Return (X, Y) of the center of cell containing provided text 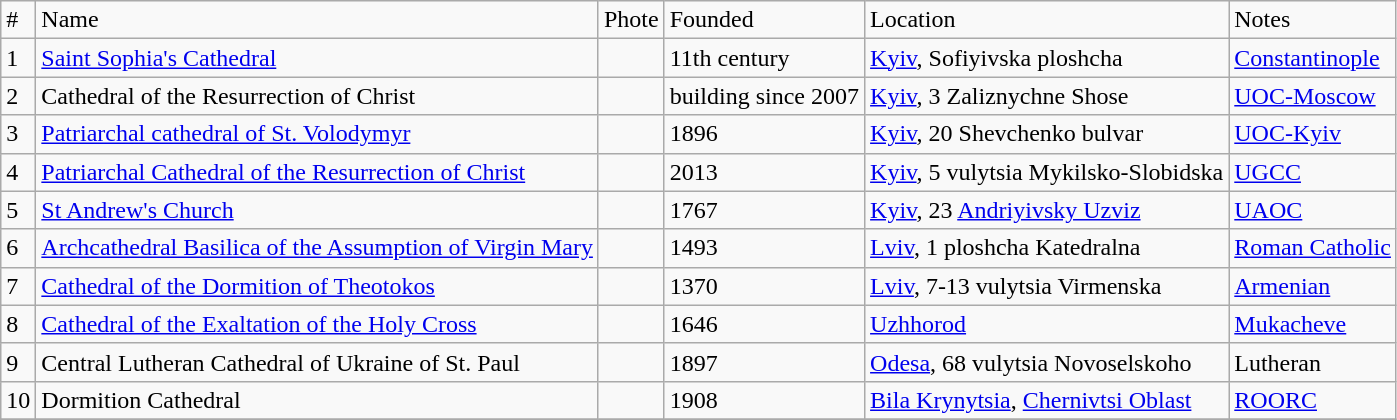
Location (1047, 20)
Notes (1313, 20)
Lviv, 7-13 vulytsia Virmenska (1047, 286)
7 (18, 286)
Kyiv, 20 Shevchenko bulvar (1047, 134)
4 (18, 172)
UGCC (1313, 172)
Cathedral of the Dormition of Theotokos (318, 286)
Archcathedral Basilica of the Assumption of Virgin Mary (318, 248)
Phote (631, 20)
1908 (764, 400)
3 (18, 134)
Constantinople (1313, 58)
Odesa, 68 vulytsia Novoselskoho (1047, 362)
1370 (764, 286)
11th century (764, 58)
Patriarchal Cathedral of the Resurrection of Christ (318, 172)
# (18, 20)
Cathedral of the Exaltation of the Holy Cross (318, 324)
Name (318, 20)
Kyiv, 3 Zaliznychne Shose (1047, 96)
Kyiv, Sofiyivska ploshcha (1047, 58)
9 (18, 362)
1646 (764, 324)
UOC-Moscow (1313, 96)
1897 (764, 362)
Armenian (1313, 286)
2013 (764, 172)
UAOC (1313, 210)
Kyiv, 23 Andriyivsky Uzviz (1047, 210)
5 (18, 210)
1 (18, 58)
Bila Krynytsia, Chernivtsi Oblast (1047, 400)
Patriarchal cathedral of St. Volodymyr (318, 134)
1896 (764, 134)
St Andrew's Church (318, 210)
Founded (764, 20)
Central Lutheran Cathedral of Ukraine of St. Paul (318, 362)
10 (18, 400)
Mukacheve (1313, 324)
building since 2007 (764, 96)
Lviv, 1 ploshcha Katedralna (1047, 248)
UOC-Kyiv (1313, 134)
8 (18, 324)
Roman Catholic (1313, 248)
Uzhhorod (1047, 324)
1493 (764, 248)
Cathedral of the Resurrection of Christ (318, 96)
Saint Sophia's Cathedral (318, 58)
1767 (764, 210)
Kyiv, 5 vulytsia Mykilsko-Slobidska (1047, 172)
ROORC (1313, 400)
Lutheran (1313, 362)
Dormition Cathedral (318, 400)
2 (18, 96)
6 (18, 248)
